From the cell containing the given text, extract its center point as [x, y] coordinate. 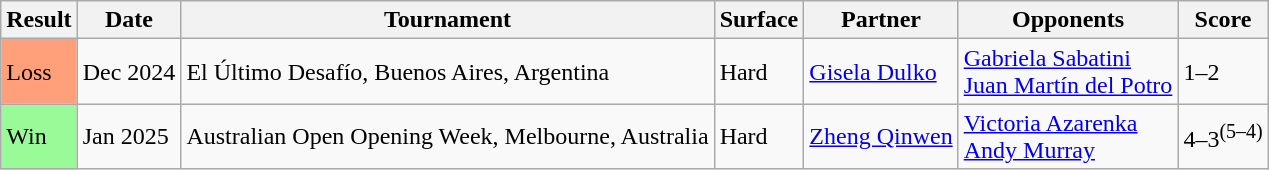
Tournament [448, 20]
1–2 [1223, 72]
Date [129, 20]
Win [39, 136]
El Último Desafío, Buenos Aires, Argentina [448, 72]
Result [39, 20]
Gisela Dulko [881, 72]
Jan 2025 [129, 136]
Opponents [1068, 20]
Score [1223, 20]
4–3(5–4) [1223, 136]
Zheng Qinwen [881, 136]
Partner [881, 20]
Surface [759, 20]
Australian Open Opening Week, Melbourne, Australia [448, 136]
Gabriela Sabatini Juan Martín del Potro [1068, 72]
Loss [39, 72]
Dec 2024 [129, 72]
Victoria Azarenka Andy Murray [1068, 136]
